Pinpoint the cell where the given text exists, returning its (X, Y) midpoint coordinate. 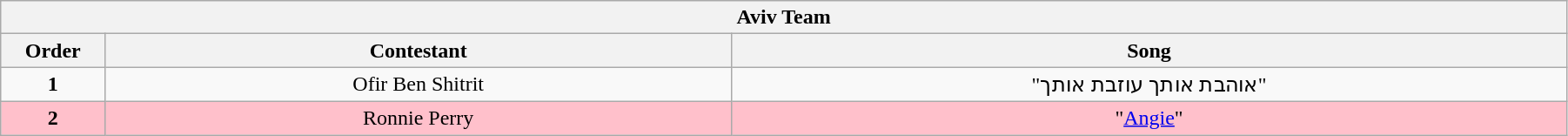
1 (53, 85)
Song (1149, 51)
Order (53, 51)
Ronnie Perry (419, 118)
2 (53, 118)
Aviv Team (784, 17)
"Angie" (1149, 118)
Contestant (419, 51)
"אוהבת אותך עוזבת אותך" (1149, 85)
Ofir Ben Shitrit (419, 85)
